Identify which cell holds the provided text, then report its [X, Y] central coordinate. 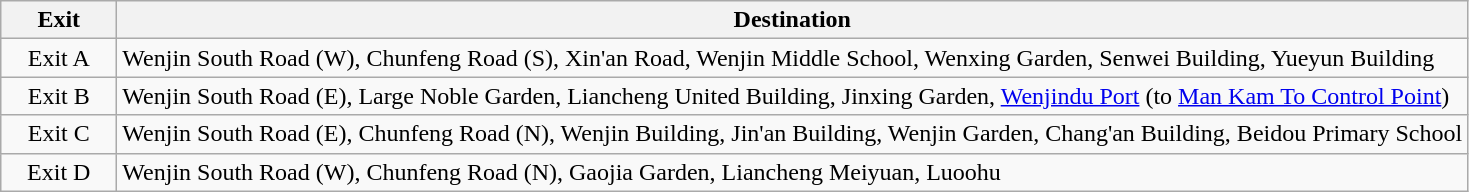
Exit C [59, 134]
Wenjin South Road (E), Chunfeng Road (N), Wenjin Building, Jin'an Building, Wenjin Garden, Chang'an Building, Beidou Primary School [792, 134]
Exit [59, 20]
Wenjin South Road (W), Chunfeng Road (S), Xin'an Road, Wenjin Middle School, Wenxing Garden, Senwei Building, Yueyun Building [792, 58]
Exit A [59, 58]
Destination [792, 20]
Exit B [59, 96]
Wenjin South Road (E), Large Noble Garden, Liancheng United Building, Jinxing Garden, Wenjindu Port (to Man Kam To Control Point) [792, 96]
Exit D [59, 172]
Wenjin South Road (W), Chunfeng Road (N), Gaojia Garden, Liancheng Meiyuan, Luoohu [792, 172]
